Provide the [X, Y] coordinate of the cell's center where the given text is located.  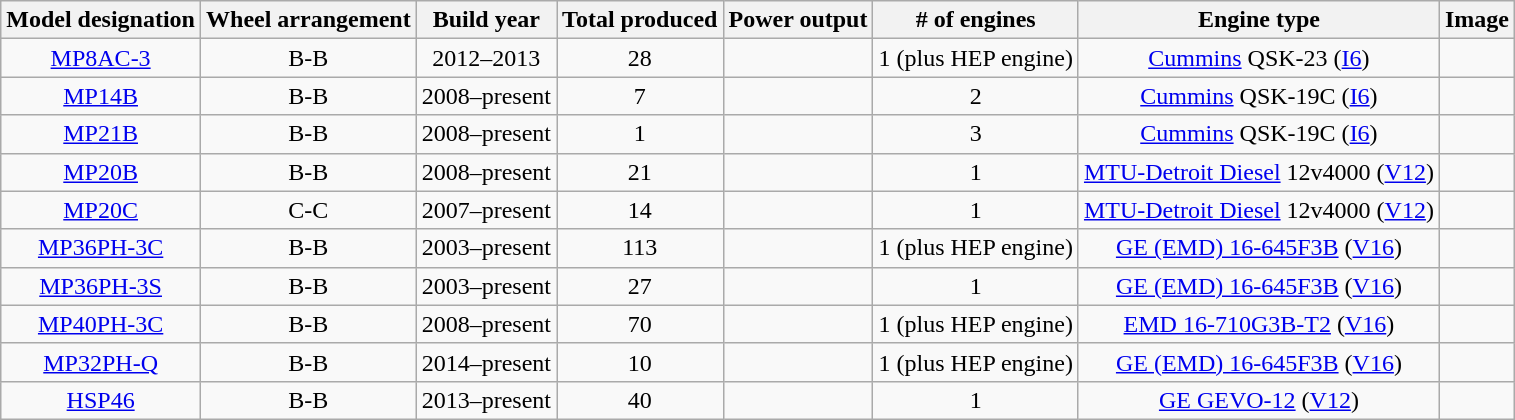
3 [976, 134]
10 [640, 362]
2012–2013 [486, 58]
C-C [309, 210]
MP14B [101, 96]
Total produced [640, 20]
MP20C [101, 210]
HSP46 [101, 400]
Wheel arrangement [309, 20]
GE GEVO-12 (V12) [1258, 400]
2013–present [486, 400]
40 [640, 400]
Power output [798, 20]
2007–present [486, 210]
MP8AC-3 [101, 58]
Model designation [101, 20]
MP20B [101, 172]
MP40PH-3C [101, 324]
MP32PH-Q [101, 362]
EMD 16-710G3B-T2 (V16) [1258, 324]
MP36PH-3S [101, 286]
2 [976, 96]
MP36PH-3C [101, 248]
MP21B [101, 134]
27 [640, 286]
Image [1476, 20]
Build year [486, 20]
14 [640, 210]
2014–present [486, 362]
21 [640, 172]
Cummins QSK-23 (I6) [1258, 58]
7 [640, 96]
Engine type [1258, 20]
28 [640, 58]
# of engines [976, 20]
70 [640, 324]
113 [640, 248]
